Return the [x, y] coordinate for the center point of the cell that contains the specified text.  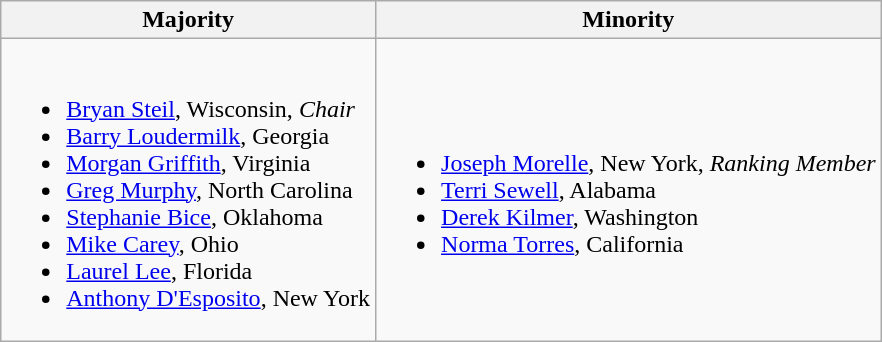
Joseph Morelle, New York, Ranking MemberTerri Sewell, AlabamaDerek Kilmer, WashingtonNorma Torres, California [629, 190]
Majority [188, 20]
Minority [629, 20]
